Locate the cell with the specified text and output its [X, Y] center coordinate. 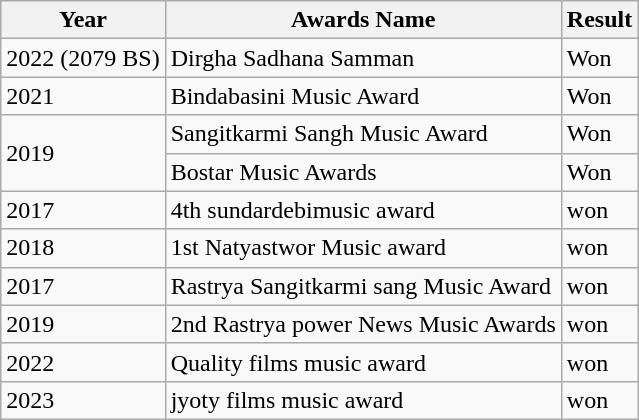
4th sundardebimusic award [363, 210]
2021 [83, 96]
jyoty films music award [363, 400]
Quality films music award [363, 362]
2023 [83, 400]
2018 [83, 248]
Dirgha Sadhana Samman [363, 58]
1st Natyastwor Music award [363, 248]
Bindabasini Music Award [363, 96]
Year [83, 20]
Sangitkarmi Sangh Music Award [363, 134]
2022 [83, 362]
Bostar Music Awards [363, 172]
Rastrya Sangitkarmi sang Music Award [363, 286]
Awards Name [363, 20]
2022 (2079 BS) [83, 58]
Result [599, 20]
2nd Rastrya power News Music Awards [363, 324]
